Extract the [x, y] coordinate from the center of the cell holding the provided text.  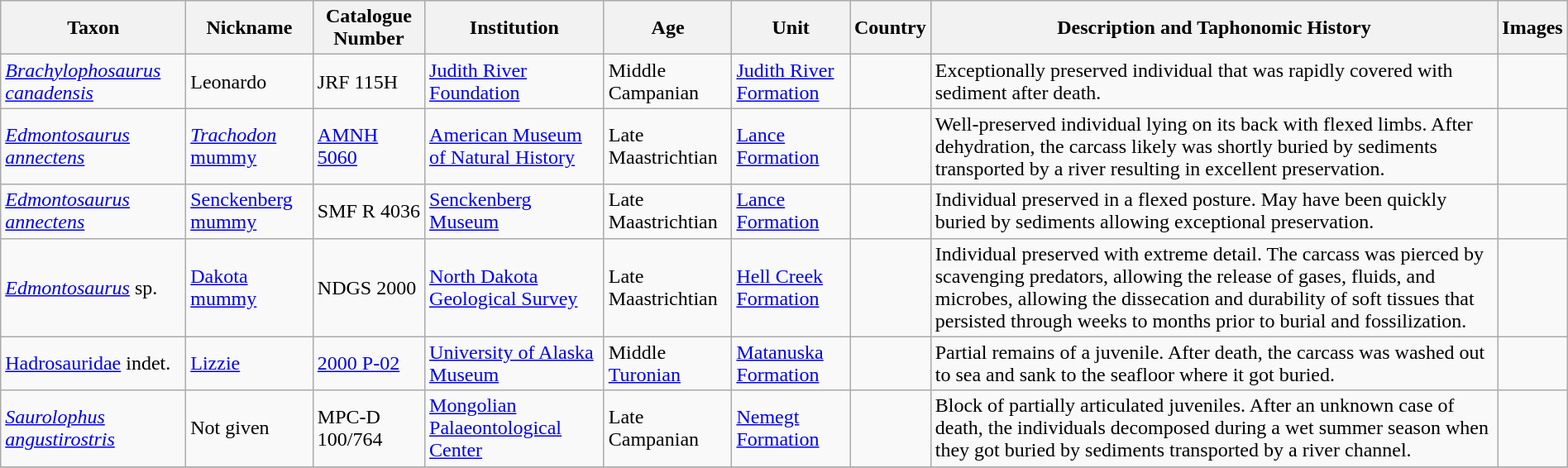
Catalogue Number [369, 28]
Country [891, 28]
NDGS 2000 [369, 288]
Individual preserved in a flexed posture. May have been quickly buried by sediments allowing exceptional preservation. [1214, 212]
SMF R 4036 [369, 212]
Taxon [93, 28]
Leonardo [250, 81]
Edmontosaurus sp. [93, 288]
2000 P-02 [369, 364]
Late Campanian [668, 428]
Dakota mummy [250, 288]
Age [668, 28]
Senckenberg Museum [514, 212]
JRF 115H [369, 81]
Exceptionally preserved individual that was rapidly covered with sediment after death. [1214, 81]
Nickname [250, 28]
MPC-D 100/764 [369, 428]
Middle Campanian [668, 81]
Judith River Formation [791, 81]
Not given [250, 428]
Judith River Foundation [514, 81]
Lizzie [250, 364]
Matanuska Formation [791, 364]
Brachylophosaurus canadensis [93, 81]
Trachodon mummy [250, 146]
AMNH 5060 [369, 146]
Description and Taphonomic History [1214, 28]
Images [1532, 28]
University of Alaska Museum [514, 364]
Senckenberg mummy [250, 212]
Hadrosauridae indet. [93, 364]
Partial remains of a juvenile. After death, the carcass was washed out to sea and sank to the seafloor where it got buried. [1214, 364]
Hell Creek Formation [791, 288]
Mongolian Palaeontological Center [514, 428]
Middle Turonian [668, 364]
Institution [514, 28]
Saurolophus angustirostris [93, 428]
American Museum of Natural History [514, 146]
Nemegt Formation [791, 428]
North Dakota Geological Survey [514, 288]
Unit [791, 28]
